Capture the cell that displays the provided text and extract its [X, Y] central coordinate. 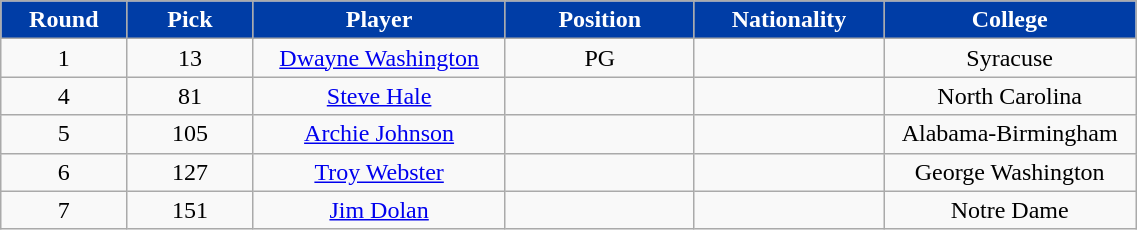
George Washington [1010, 172]
4 [64, 96]
Player [379, 20]
Alabama-Birmingham [1010, 134]
Steve Hale [379, 96]
Pick [190, 20]
Notre Dame [1010, 210]
Nationality [788, 20]
Jim Dolan [379, 210]
Dwayne Washington [379, 58]
5 [64, 134]
81 [190, 96]
Archie Johnson [379, 134]
Position [600, 20]
1 [64, 58]
151 [190, 210]
Round [64, 20]
College [1010, 20]
Troy Webster [379, 172]
7 [64, 210]
127 [190, 172]
Syracuse [1010, 58]
105 [190, 134]
PG [600, 58]
6 [64, 172]
13 [190, 58]
North Carolina [1010, 96]
